Output the (X, Y) coordinate of the center of the cell containing the given text.  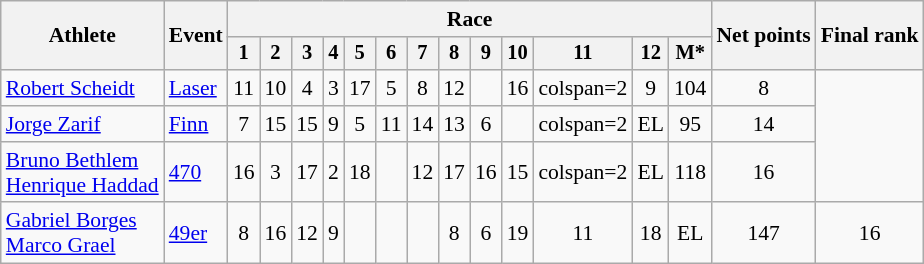
104 (690, 88)
Athlete (82, 36)
1 (244, 54)
95 (690, 124)
Finn (196, 124)
Bruno BethlemHenrique Haddad (82, 172)
Race (470, 19)
Jorge Zarif (82, 124)
Net points (763, 36)
M* (690, 54)
470 (196, 172)
19 (518, 234)
Event (196, 36)
13 (454, 124)
147 (763, 234)
49er (196, 234)
118 (690, 172)
Gabriel BorgesMarco Grael (82, 234)
Robert Scheidt (82, 88)
Final rank (870, 36)
Laser (196, 88)
